Provide the [x, y] coordinate of the cell's center where the given text is located.  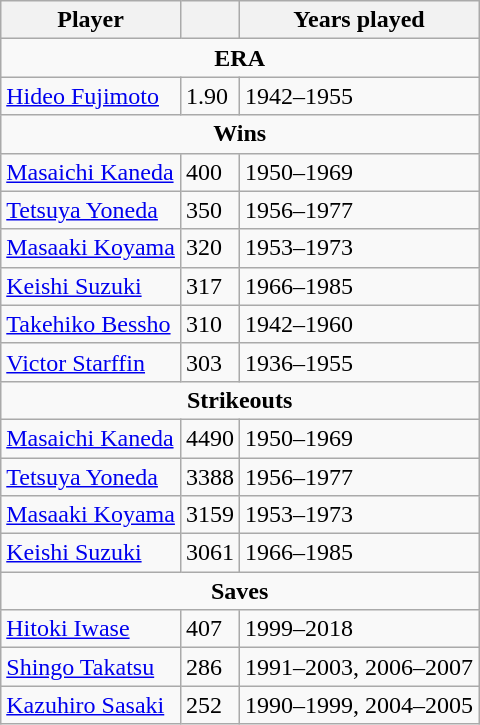
286 [210, 667]
Kazuhiro Sasaki [91, 705]
407 [210, 629]
3159 [210, 515]
317 [210, 286]
3061 [210, 553]
252 [210, 705]
3388 [210, 477]
1999–2018 [358, 629]
350 [210, 210]
4490 [210, 438]
Hitoki Iwase [91, 629]
1942–1955 [358, 96]
Years played [358, 20]
Saves [240, 591]
1.90 [210, 96]
1990–1999, 2004–2005 [358, 705]
Player [91, 20]
1936–1955 [358, 362]
ERA [240, 58]
Wins [240, 134]
400 [210, 172]
Takehiko Bessho [91, 324]
310 [210, 324]
Shingo Takatsu [91, 667]
Strikeouts [240, 400]
Victor Starffin [91, 362]
Hideo Fujimoto [91, 96]
303 [210, 362]
1942–1960 [358, 324]
320 [210, 248]
1991–2003, 2006–2007 [358, 667]
